Pinpoint the cell where the given text exists, returning its (X, Y) midpoint coordinate. 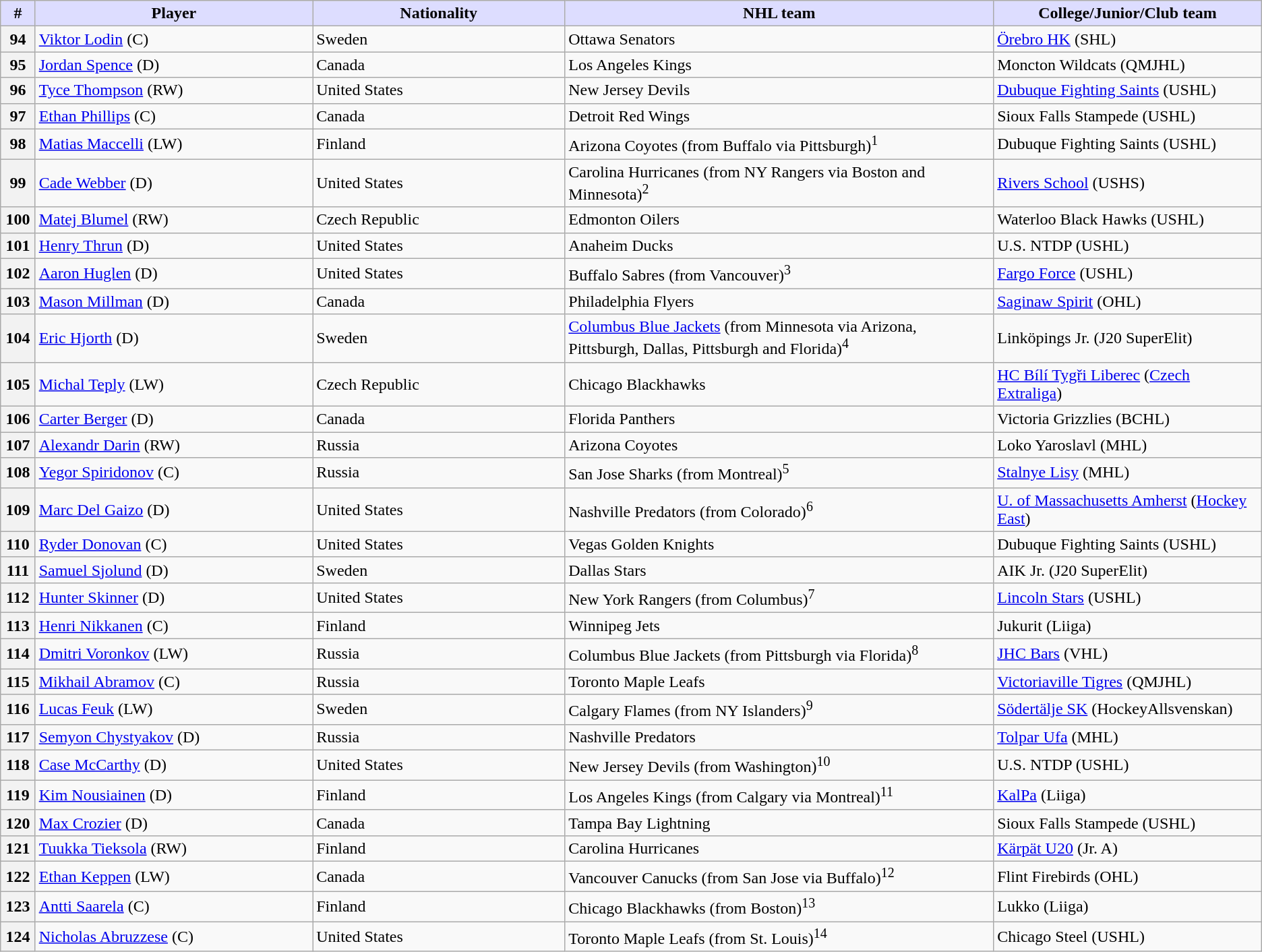
College/Junior/Club team (1128, 13)
Mikhail Abramov (C) (174, 682)
Dallas Stars (779, 570)
New Jersey Devils (from Washington)10 (779, 765)
117 (18, 737)
Örebro HK (SHL) (1128, 39)
Detroit Red Wings (779, 116)
97 (18, 116)
112 (18, 597)
NHL team (779, 13)
108 (18, 473)
New Jersey Devils (779, 90)
119 (18, 796)
118 (18, 765)
Philadelphia Flyers (779, 301)
Lucas Feuk (LW) (174, 709)
Player (174, 13)
Ottawa Senators (779, 39)
Ethan Phillips (C) (174, 116)
Tyce Thompson (RW) (174, 90)
Michal Teply (LW) (174, 384)
Arizona Coyotes (from Buffalo via Pittsburgh)1 (779, 144)
Aaron Huglen (D) (174, 274)
Samuel Sjolund (D) (174, 570)
Södertälje SK (HockeyAllsvenskan) (1128, 709)
101 (18, 245)
Carolina Hurricanes (779, 848)
Buffalo Sabres (from Vancouver)3 (779, 274)
Viktor Lodin (C) (174, 39)
Yegor Spiridonov (C) (174, 473)
Fargo Force (USHL) (1128, 274)
107 (18, 445)
Waterloo Black Hawks (USHL) (1128, 220)
99 (18, 183)
Lukko (Liiga) (1128, 906)
103 (18, 301)
AIK Jr. (J20 SuperElit) (1128, 570)
98 (18, 144)
Loko Yaroslavl (MHL) (1128, 445)
Ryder Donovan (C) (174, 544)
JHC Bars (VHL) (1128, 654)
KalPa (Liiga) (1128, 796)
New York Rangers (from Columbus)7 (779, 597)
106 (18, 419)
Dmitri Voronkov (LW) (174, 654)
Lincoln Stars (USHL) (1128, 597)
Toronto Maple Leafs (from St. Louis)14 (779, 937)
Eric Hjorth (D) (174, 338)
123 (18, 906)
Vegas Golden Knights (779, 544)
Los Angeles Kings (779, 65)
Alexandr Darin (RW) (174, 445)
Nashville Predators (779, 737)
Cade Webber (D) (174, 183)
109 (18, 510)
120 (18, 823)
121 (18, 848)
116 (18, 709)
Anaheim Ducks (779, 245)
122 (18, 876)
124 (18, 937)
Jordan Spence (D) (174, 65)
Antti Saarela (C) (174, 906)
104 (18, 338)
Nashville Predators (from Colorado)6 (779, 510)
Chicago Blackhawks (from Boston)13 (779, 906)
Chicago Blackhawks (779, 384)
105 (18, 384)
Mason Millman (D) (174, 301)
Victoriaville Tigres (QMJHL) (1128, 682)
Carolina Hurricanes (from NY Rangers via Boston and Minnesota)2 (779, 183)
Carter Berger (D) (174, 419)
Nationality (439, 13)
Matias Maccelli (LW) (174, 144)
Vancouver Canucks (from San Jose via Buffalo)12 (779, 876)
Chicago Steel (USHL) (1128, 937)
Max Crozier (D) (174, 823)
U. of Massachusetts Amherst (Hockey East) (1128, 510)
Calgary Flames (from NY Islanders)9 (779, 709)
Toronto Maple Leafs (779, 682)
Moncton Wildcats (QMJHL) (1128, 65)
Kärpät U20 (Jr. A) (1128, 848)
Nicholas Abruzzese (C) (174, 937)
Semyon Chystyakov (D) (174, 737)
102 (18, 274)
Victoria Grizzlies (BCHL) (1128, 419)
Case McCarthy (D) (174, 765)
Rivers School (USHS) (1128, 183)
Jukurit (Liiga) (1128, 626)
111 (18, 570)
110 (18, 544)
Saginaw Spirit (OHL) (1128, 301)
Hunter Skinner (D) (174, 597)
Columbus Blue Jackets (from Minnesota via Arizona, Pittsburgh, Dallas, Pittsburgh and Florida)4 (779, 338)
Arizona Coyotes (779, 445)
113 (18, 626)
Flint Firebirds (OHL) (1128, 876)
San Jose Sharks (from Montreal)5 (779, 473)
Winnipeg Jets (779, 626)
95 (18, 65)
100 (18, 220)
Columbus Blue Jackets (from Pittsburgh via Florida)8 (779, 654)
Kim Nousiainen (D) (174, 796)
Stalnye Lisy (MHL) (1128, 473)
115 (18, 682)
Ethan Keppen (LW) (174, 876)
96 (18, 90)
Tampa Bay Lightning (779, 823)
Matej Blumel (RW) (174, 220)
Tuukka Tieksola (RW) (174, 848)
Edmonton Oilers (779, 220)
# (18, 13)
Tolpar Ufa (MHL) (1128, 737)
Marc Del Gaizo (D) (174, 510)
Florida Panthers (779, 419)
Linköpings Jr. (J20 SuperElit) (1128, 338)
94 (18, 39)
Los Angeles Kings (from Calgary via Montreal)11 (779, 796)
114 (18, 654)
HC Bílí Tygři Liberec (Czech Extraliga) (1128, 384)
Henri Nikkanen (C) (174, 626)
Henry Thrun (D) (174, 245)
